For the text-containing cell, return its midpoint in [X, Y] coordinate format. 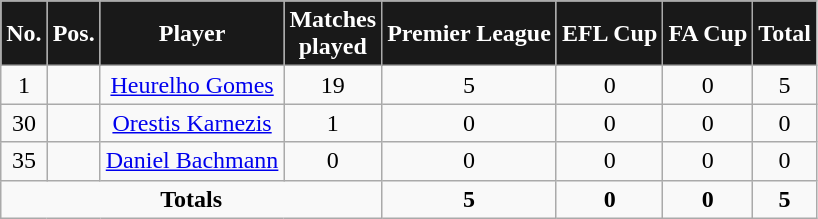
Matchesplayed [333, 34]
Player [192, 34]
FA Cup [708, 34]
Heurelho Gomes [192, 85]
Totals [192, 199]
30 [24, 123]
19 [333, 85]
35 [24, 161]
EFL Cup [609, 34]
Premier League [470, 34]
Pos. [74, 34]
Total [785, 34]
Daniel Bachmann [192, 161]
Orestis Karnezis [192, 123]
No. [24, 34]
